Extract the (x, y) coordinate from the center of the cell holding the provided text.  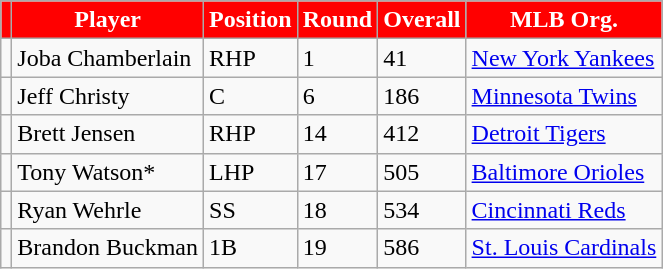
Brandon Buckman (108, 248)
Round (337, 20)
Player (108, 20)
Minnesota Twins (564, 96)
6 (337, 96)
SS (251, 210)
Joba Chamberlain (108, 58)
Overall (422, 20)
14 (337, 134)
Detroit Tigers (564, 134)
19 (337, 248)
17 (337, 172)
St. Louis Cardinals (564, 248)
505 (422, 172)
New York Yankees (564, 58)
Position (251, 20)
C (251, 96)
1B (251, 248)
412 (422, 134)
LHP (251, 172)
Jeff Christy (108, 96)
MLB Org. (564, 20)
186 (422, 96)
18 (337, 210)
586 (422, 248)
Tony Watson* (108, 172)
534 (422, 210)
Brett Jensen (108, 134)
Cincinnati Reds (564, 210)
41 (422, 58)
Ryan Wehrle (108, 210)
1 (337, 58)
Baltimore Orioles (564, 172)
